Determine the (x, y) coordinate at the center of the cell enclosing the given text.  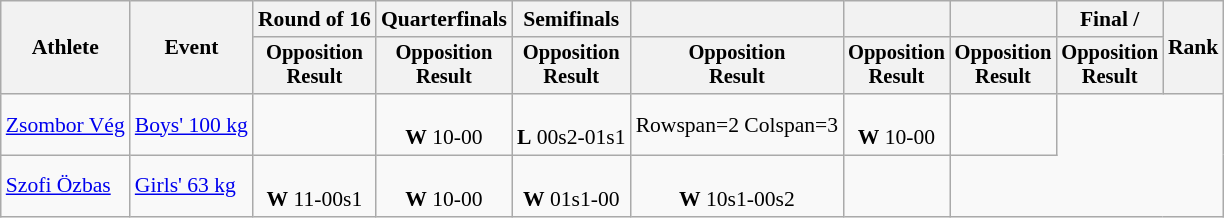
Event (192, 48)
Semifinals (572, 19)
W 10s1-00s2 (738, 186)
Szofi Özbas (66, 186)
Girls' 63 kg (192, 186)
Quarterfinals (444, 19)
Rowspan=2 Colspan=3 (738, 124)
Athlete (66, 48)
Rank (1194, 48)
L 00s2-01s1 (572, 124)
Boys' 100 kg (192, 124)
W 11-00s1 (314, 186)
Zsombor Vég (66, 124)
Round of 16 (314, 19)
W 01s1-00 (572, 186)
Final / (1110, 19)
